Pinpoint the cell where the given text exists, returning its [x, y] midpoint coordinate. 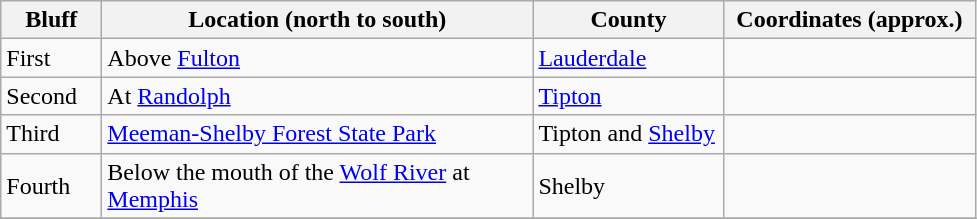
Bluff [52, 20]
Fourth [52, 186]
Shelby [628, 186]
Above Fulton [318, 58]
Location (north to south) [318, 20]
Meeman-Shelby Forest State Park [318, 134]
Third [52, 134]
Second [52, 96]
Below the mouth of the Wolf River at Memphis [318, 186]
Tipton [628, 96]
At Randolph [318, 96]
County [628, 20]
First [52, 58]
Lauderdale [628, 58]
Coordinates (approx.) [850, 20]
Tipton and Shelby [628, 134]
